Identify which cell holds the provided text, then report its (x, y) central coordinate. 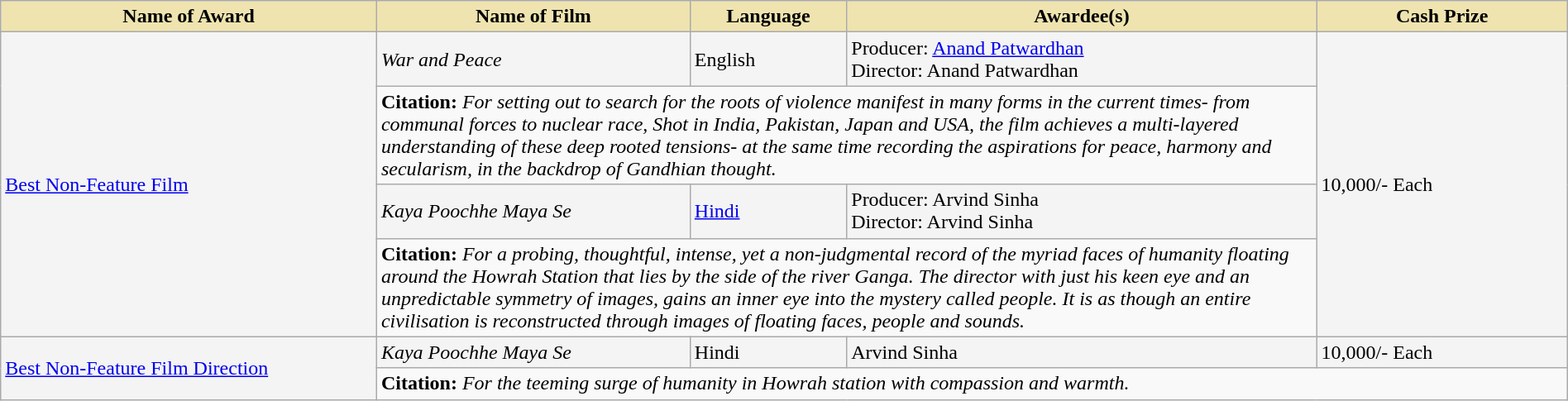
War and Peace (533, 60)
Best Non-Feature Film (189, 184)
Producer: Arvind SinhaDirector: Arvind Sinha (1082, 212)
Best Non-Feature Film Direction (189, 368)
English (767, 60)
Citation: For the teeming surge of humanity in Howrah station with compassion and warmth. (972, 384)
Name of Award (189, 17)
Language (767, 17)
Cash Prize (1442, 17)
Name of Film (533, 17)
Producer: Anand PatwardhanDirector: Anand Patwardhan (1082, 60)
Awardee(s) (1082, 17)
Arvind Sinha (1082, 352)
